Extract the [x, y] coordinate from the center of the cell holding the provided text.  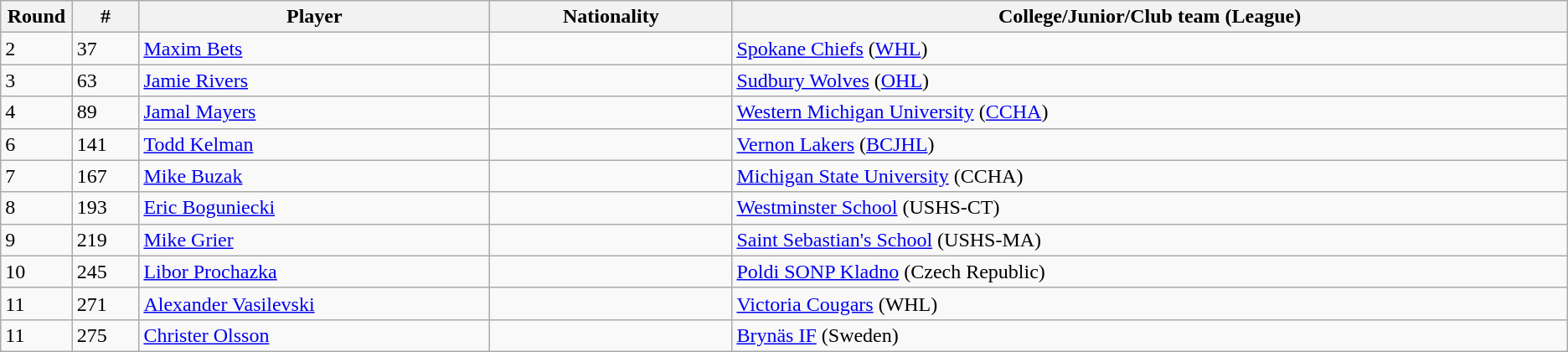
Jamal Mayers [315, 112]
Saint Sebastian's School (USHS-MA) [1149, 240]
271 [106, 303]
89 [106, 112]
4 [37, 112]
245 [106, 272]
193 [106, 208]
63 [106, 80]
6 [37, 144]
Western Michigan University (CCHA) [1149, 112]
Poldi SONP Kladno (Czech Republic) [1149, 272]
Mike Grier [315, 240]
College/Junior/Club team (League) [1149, 17]
275 [106, 335]
37 [106, 49]
219 [106, 240]
Mike Buzak [315, 176]
10 [37, 272]
Brynäs IF (Sweden) [1149, 335]
Alexander Vasilevski [315, 303]
Jamie Rivers [315, 80]
Player [315, 17]
Spokane Chiefs (WHL) [1149, 49]
Vernon Lakers (BCJHL) [1149, 144]
# [106, 17]
3 [37, 80]
Maxim Bets [315, 49]
Victoria Cougars (WHL) [1149, 303]
Christer Olsson [315, 335]
7 [37, 176]
Round [37, 17]
167 [106, 176]
Michigan State University (CCHA) [1149, 176]
8 [37, 208]
9 [37, 240]
Westminster School (USHS-CT) [1149, 208]
Sudbury Wolves (OHL) [1149, 80]
Nationality [611, 17]
141 [106, 144]
2 [37, 49]
Todd Kelman [315, 144]
Libor Prochazka [315, 272]
Eric Boguniecki [315, 208]
